Return the (X, Y) coordinate for the center point of the cell that contains the specified text.  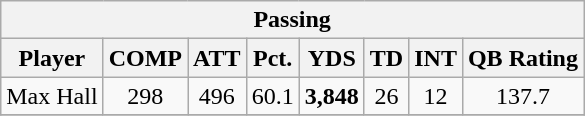
Passing (292, 20)
60.1 (272, 96)
Player (52, 58)
COMP (145, 58)
INT (436, 58)
26 (386, 96)
298 (145, 96)
TD (386, 58)
137.7 (522, 96)
ATT (218, 58)
12 (436, 96)
3,848 (332, 96)
QB Rating (522, 58)
Pct. (272, 58)
YDS (332, 58)
Max Hall (52, 96)
496 (218, 96)
